Locate the cell with the specified text and output its [X, Y] center coordinate. 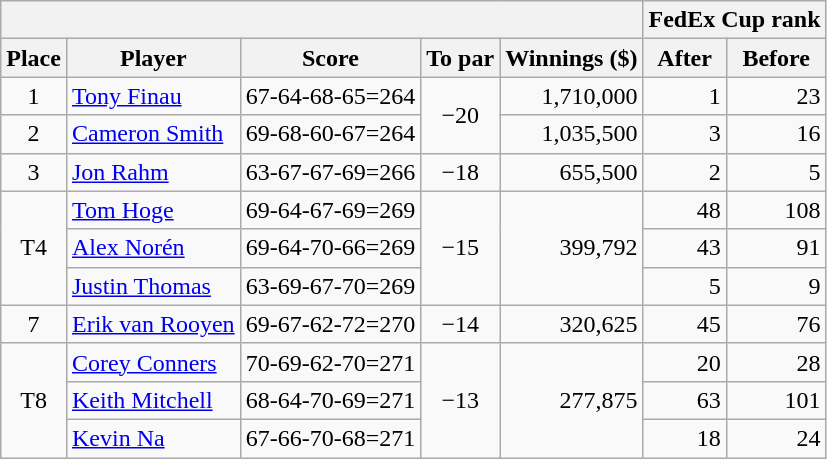
16 [776, 134]
9 [776, 286]
Keith Mitchell [153, 400]
−14 [460, 324]
Jon Rahm [153, 172]
Justin Thomas [153, 286]
Corey Conners [153, 362]
7 [34, 324]
−20 [460, 115]
48 [684, 210]
63-67-67-69=266 [330, 172]
Winnings ($) [572, 58]
1,035,500 [572, 134]
Tom Hoge [153, 210]
76 [776, 324]
655,500 [572, 172]
Player [153, 58]
67-64-68-65=264 [330, 96]
FedEx Cup rank [734, 20]
69-64-70-66=269 [330, 248]
−18 [460, 172]
−15 [460, 248]
45 [684, 324]
1,710,000 [572, 96]
67-66-70-68=271 [330, 438]
Place [34, 58]
43 [684, 248]
69-64-67-69=269 [330, 210]
18 [684, 438]
Alex Norén [153, 248]
Score [330, 58]
Tony Finau [153, 96]
T8 [34, 400]
Cameron Smith [153, 134]
69-68-60-67=264 [330, 134]
28 [776, 362]
399,792 [572, 248]
−13 [460, 400]
277,875 [572, 400]
20 [684, 362]
108 [776, 210]
101 [776, 400]
T4 [34, 248]
320,625 [572, 324]
To par [460, 58]
91 [776, 248]
63-69-67-70=269 [330, 286]
24 [776, 438]
68-64-70-69=271 [330, 400]
After [684, 58]
70-69-62-70=271 [330, 362]
69-67-62-72=270 [330, 324]
63 [684, 400]
23 [776, 96]
Kevin Na [153, 438]
Erik van Rooyen [153, 324]
Before [776, 58]
